Search for the cell housing the specified text and yield its (x, y) center coordinate. 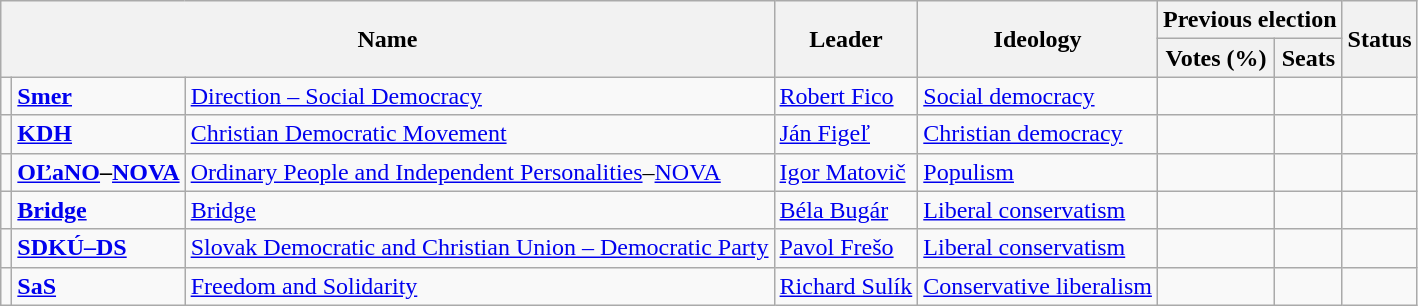
Seats (1308, 58)
KDH (98, 134)
Ján Figeľ (846, 134)
Previous election (1250, 20)
SaS (98, 286)
Conservative liberalism (1038, 286)
Populism (1038, 172)
OĽaNO–NOVA (98, 172)
Direction – Social Democracy (480, 96)
Igor Matovič (846, 172)
Ordinary People and Independent Personalities–NOVA (480, 172)
Slovak Democratic and Christian Union – Democratic Party (480, 248)
Pavol Frešo (846, 248)
Smer (98, 96)
Leader (846, 39)
Votes (%) (1216, 58)
Christian Democratic Movement (480, 134)
Social democracy (1038, 96)
Robert Fico (846, 96)
Christian democracy (1038, 134)
Richard Sulík (846, 286)
SDKÚ–DS (98, 248)
Freedom and Solidarity (480, 286)
Béla Bugár (846, 210)
Status (1380, 39)
Name (388, 39)
Ideology (1038, 39)
